Output the [X, Y] coordinate of the center of the cell containing the given text.  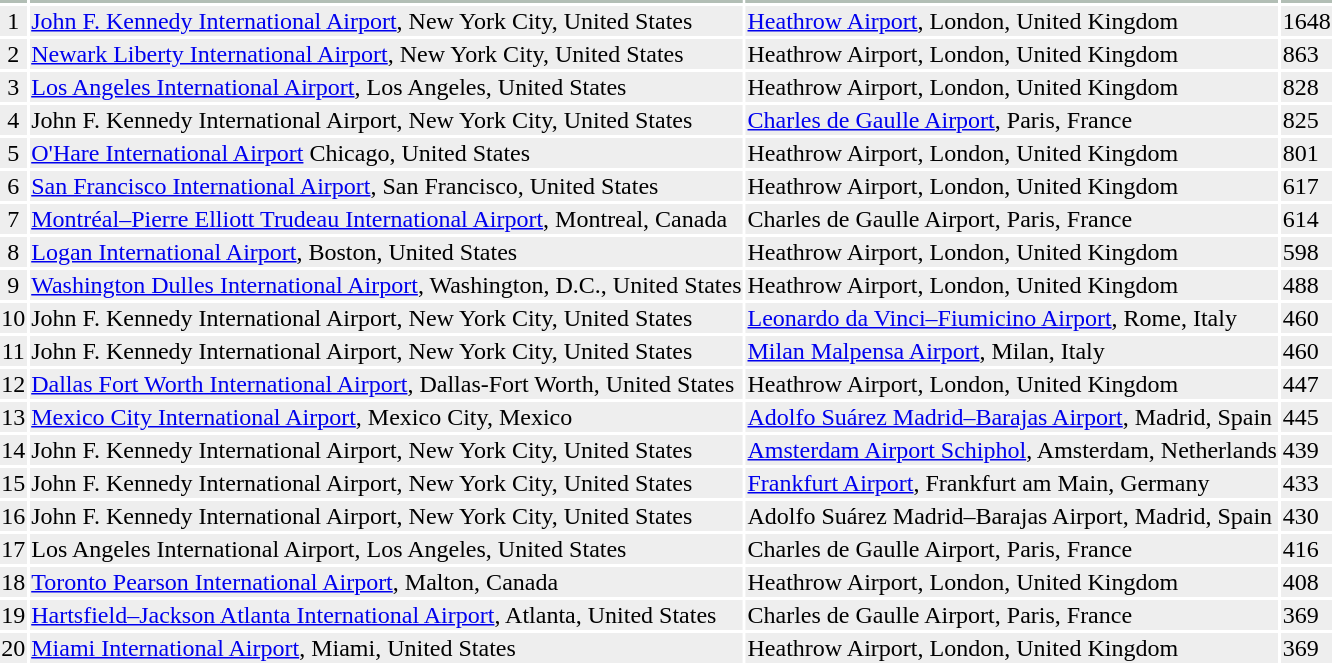
Toronto Pearson International Airport, Malton, Canada [386, 582]
617 [1306, 186]
488 [1306, 285]
408 [1306, 582]
801 [1306, 153]
19 [14, 615]
433 [1306, 483]
447 [1306, 384]
1648 [1306, 21]
11 [14, 351]
16 [14, 516]
Logan International Airport, Boston, United States [386, 252]
416 [1306, 549]
15 [14, 483]
5 [14, 153]
Newark Liberty International Airport, New York City, United States [386, 54]
9 [14, 285]
6 [14, 186]
Leonardo da Vinci–Fiumicino Airport, Rome, Italy [1012, 318]
O'Hare International Airport Chicago, United States [386, 153]
Hartsfield–Jackson Atlanta International Airport, Atlanta, United States [386, 615]
439 [1306, 450]
Dallas Fort Worth International Airport, Dallas-Fort Worth, United States [386, 384]
17 [14, 549]
8 [14, 252]
2 [14, 54]
598 [1306, 252]
13 [14, 417]
10 [14, 318]
4 [14, 120]
Amsterdam Airport Schiphol, Amsterdam, Netherlands [1012, 450]
1 [14, 21]
Milan Malpensa Airport, Milan, Italy [1012, 351]
Montréal–Pierre Elliott Trudeau International Airport, Montreal, Canada [386, 219]
San Francisco International Airport, San Francisco, United States [386, 186]
828 [1306, 87]
20 [14, 648]
863 [1306, 54]
825 [1306, 120]
Miami International Airport, Miami, United States [386, 648]
3 [14, 87]
12 [14, 384]
445 [1306, 417]
7 [14, 219]
Washington Dulles International Airport, Washington, D.C., United States [386, 285]
Mexico City International Airport, Mexico City, Mexico [386, 417]
18 [14, 582]
Frankfurt Airport, Frankfurt am Main, Germany [1012, 483]
430 [1306, 516]
614 [1306, 219]
14 [14, 450]
